Identify which cell holds the provided text, then report its (X, Y) central coordinate. 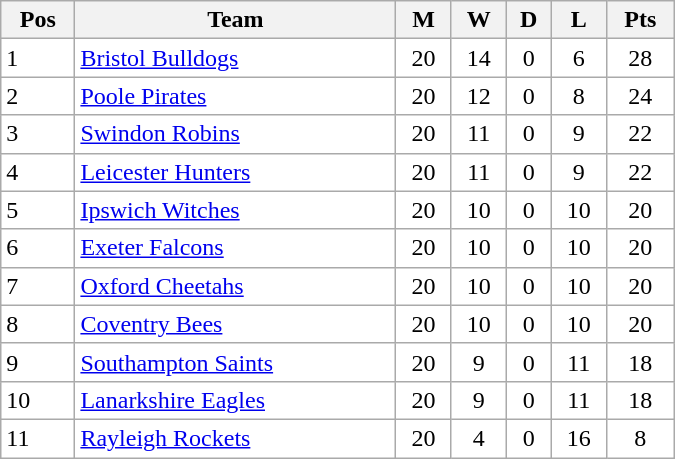
Pos (38, 20)
M (424, 20)
Coventry Bees (236, 324)
1 (38, 58)
Team (236, 20)
5 (38, 210)
Swindon Robins (236, 134)
2 (38, 96)
3 (38, 134)
Southampton Saints (236, 362)
Oxford Cheetahs (236, 286)
W (478, 20)
Exeter Falcons (236, 248)
Pts (640, 20)
12 (478, 96)
L (578, 20)
Ipswich Witches (236, 210)
Bristol Bulldogs (236, 58)
24 (640, 96)
7 (38, 286)
Lanarkshire Eagles (236, 400)
Rayleigh Rockets (236, 438)
Poole Pirates (236, 96)
16 (578, 438)
D (528, 20)
Leicester Hunters (236, 172)
28 (640, 58)
14 (478, 58)
